Capture the cell that displays the provided text and extract its (X, Y) central coordinate. 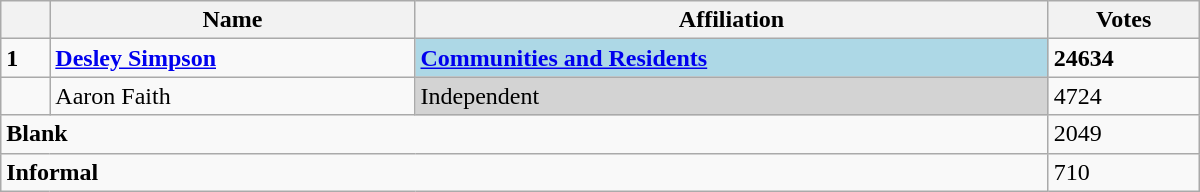
24634 (1124, 58)
Blank (524, 134)
Informal (524, 172)
Communities and Residents (732, 58)
2049 (1124, 134)
Aaron Faith (232, 96)
Independent (732, 96)
Votes (1124, 20)
Affiliation (732, 20)
Name (232, 20)
Desley Simpson (232, 58)
710 (1124, 172)
4724 (1124, 96)
1 (26, 58)
